Locate the cell with the specified text and output its [X, Y] center coordinate. 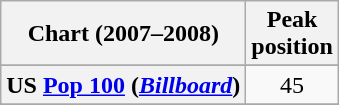
Peakposition [292, 34]
45 [292, 85]
US Pop 100 (Billboard) [124, 85]
Chart (2007–2008) [124, 34]
